Provide the (x, y) coordinate of the cell's center where the given text is located.  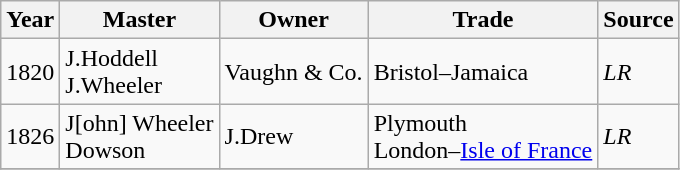
PlymouthLondon–Isle of France (483, 136)
Trade (483, 20)
Year (30, 20)
1826 (30, 136)
Source (638, 20)
Vaughn & Co. (294, 72)
1820 (30, 72)
Bristol–Jamaica (483, 72)
Owner (294, 20)
J[ohn] WheelerDowson (140, 136)
J.HoddellJ.Wheeler (140, 72)
Master (140, 20)
J.Drew (294, 136)
